Identify which cell holds the provided text, then report its [X, Y] central coordinate. 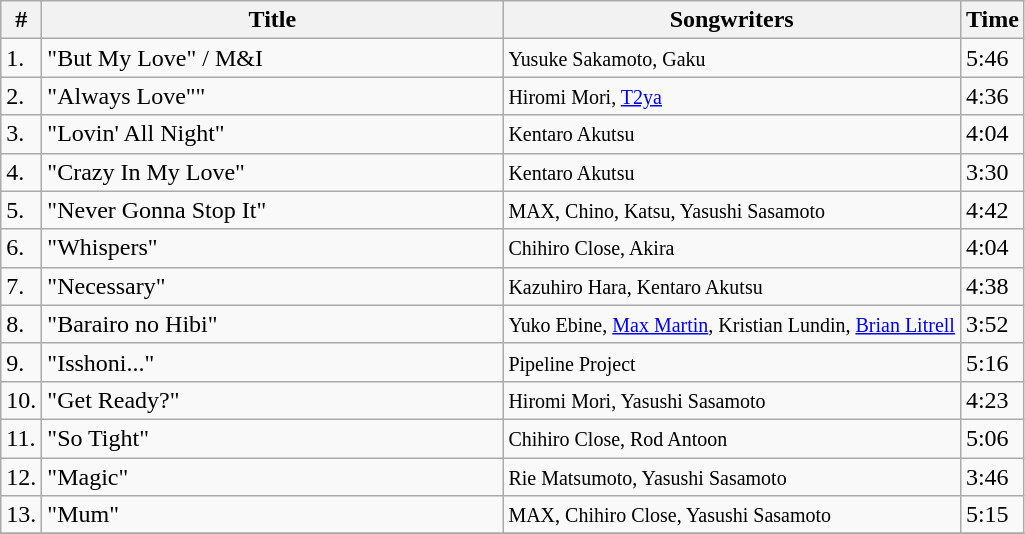
3:46 [992, 477]
5:16 [992, 362]
13. [22, 515]
2. [22, 96]
4:23 [992, 400]
"Get Ready?" [272, 400]
9. [22, 362]
Kazuhiro Hara, Kentaro Akutsu [732, 286]
"Mum" [272, 515]
5. [22, 210]
Yuko Ebine, Max Martin, Kristian Lundin, Brian Litrell [732, 324]
"But My Love" / M&I [272, 58]
Rie Matsumoto, Yasushi Sasamoto [732, 477]
"Crazy In My Love" [272, 172]
# [22, 20]
12. [22, 477]
"Isshoni..." [272, 362]
Pipeline Project [732, 362]
6. [22, 248]
"Always Love"" [272, 96]
3. [22, 134]
"Whispers" [272, 248]
3:30 [992, 172]
4. [22, 172]
"So Tight" [272, 438]
Hiromi Mori, Yasushi Sasamoto [732, 400]
MAX, Chino, Katsu, Yasushi Sasamoto [732, 210]
"Lovin' All Night" [272, 134]
1. [22, 58]
5:06 [992, 438]
7. [22, 286]
"Magic" [272, 477]
Title [272, 20]
3:52 [992, 324]
Yusuke Sakamoto, Gaku [732, 58]
Songwriters [732, 20]
10. [22, 400]
Chihiro Close, Rod Antoon [732, 438]
4:38 [992, 286]
"Never Gonna Stop It" [272, 210]
4:36 [992, 96]
5:15 [992, 515]
4:42 [992, 210]
"Necessary" [272, 286]
MAX, Chihiro Close, Yasushi Sasamoto [732, 515]
"Barairo no Hibi" [272, 324]
Hiromi Mori, T2ya [732, 96]
Chihiro Close, Akira [732, 248]
Time [992, 20]
8. [22, 324]
11. [22, 438]
5:46 [992, 58]
